Locate the cell with the specified text and output its [x, y] center coordinate. 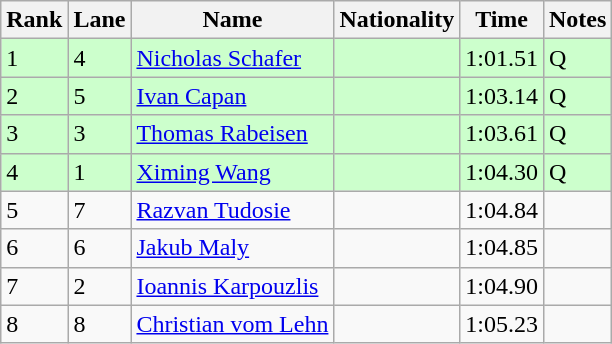
Rank [34, 20]
Time [502, 20]
Nicholas Schafer [232, 58]
Lane [100, 20]
Ioannis Karpouzlis [232, 286]
1:03.14 [502, 96]
Name [232, 20]
1:04.90 [502, 286]
Jakub Maly [232, 248]
Razvan Tudosie [232, 210]
Ivan Capan [232, 96]
1:01.51 [502, 58]
1:04.85 [502, 248]
1:04.84 [502, 210]
1:03.61 [502, 134]
Ximing Wang [232, 172]
Thomas Rabeisen [232, 134]
Nationality [397, 20]
Notes [577, 20]
Christian vom Lehn [232, 324]
1:05.23 [502, 324]
1:04.30 [502, 172]
